Pinpoint the cell where the given text exists, returning its (X, Y) midpoint coordinate. 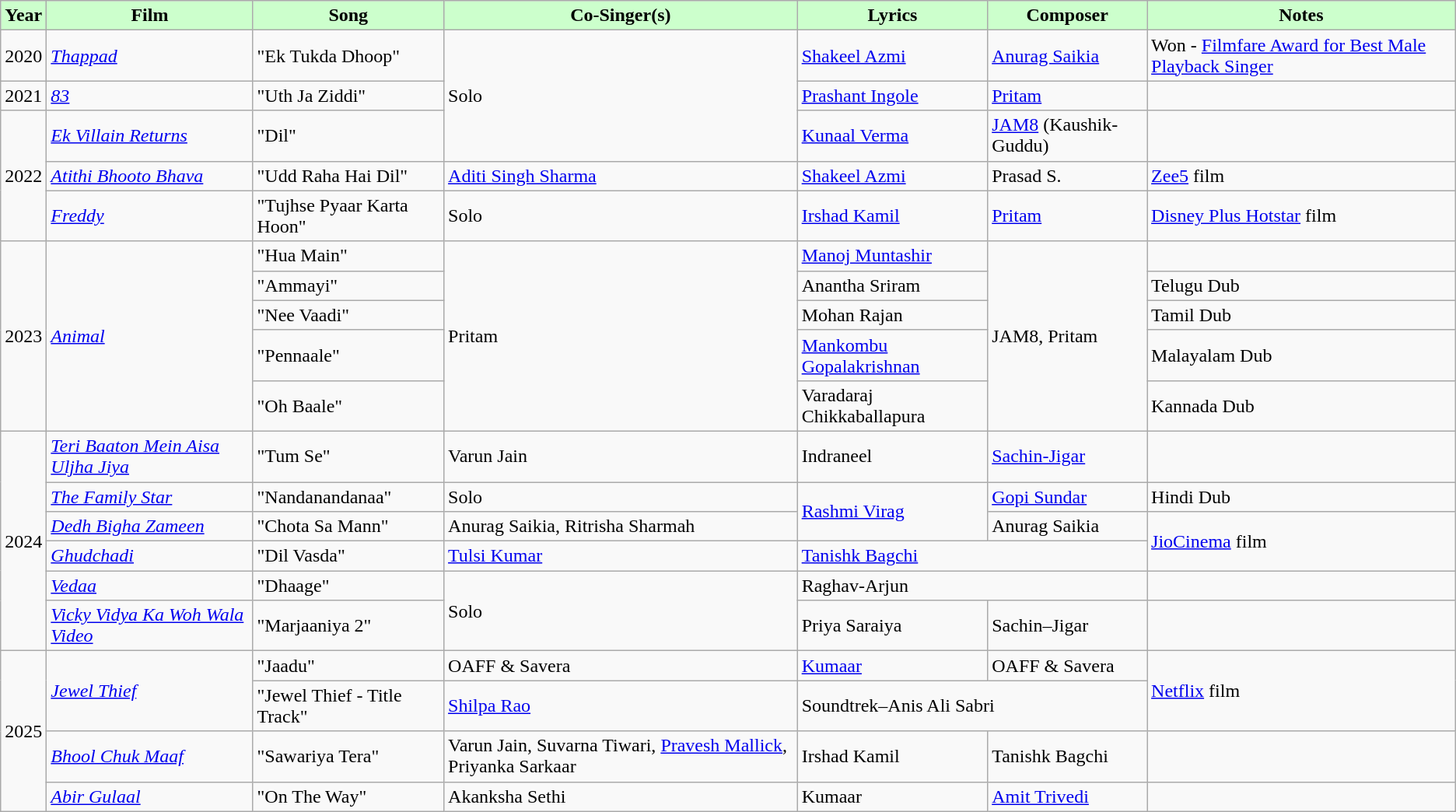
Manoj Muntashir (893, 256)
Aditi Singh Sharma (621, 176)
Kunaal Verma (893, 135)
Dedh Bigha Zameen (149, 527)
Telugu Dub (1302, 285)
Priya Saraiya (893, 625)
2022 (23, 176)
2023 (23, 336)
Varun Jain (621, 456)
"Dhaage" (348, 586)
Rashmi Virag (893, 512)
Co-Singer(s) (621, 16)
Prasad S. (1067, 176)
"Jaadu" (348, 666)
Abir Gulaal (149, 796)
"Nandanandanaa" (348, 497)
Soundtrek–Anis Ali Sabri (972, 706)
"On The Way" (348, 796)
Lyrics (893, 16)
Varadaraj Chikkaballapura (893, 406)
Vedaa (149, 586)
Hindi Dub (1302, 497)
Raghav-Arjun (972, 586)
Anantha Sriram (893, 285)
"Hua Main" (348, 256)
2020 (23, 56)
Sachin-Jigar (1067, 456)
"Chota Sa Mann" (348, 527)
2024 (23, 541)
JAM8 (Kaushik-Guddu) (1067, 135)
"Tujhse Pyaar Karta Hoon" (348, 216)
"Marjaaniya 2" (348, 625)
Amit Trivedi (1067, 796)
Jewel Thief (149, 691)
83 (149, 96)
Film (149, 16)
Anurag Saikia, Ritrisha Sharmah (621, 527)
"Dil" (348, 135)
Varun Jain, Suvarna Tiwari, Pravesh Mallick, Priyanka Sarkaar (621, 756)
Teri Baaton Mein Aisa Uljha Jiya (149, 456)
Akanksha Sethi (621, 796)
2021 (23, 96)
Shilpa Rao (621, 706)
JAM8, Pritam (1067, 336)
Freddy (149, 216)
Notes (1302, 16)
"Uth Ja Ziddi" (348, 96)
Prashant Ingole (893, 96)
"Oh Baale" (348, 406)
Vicky Vidya Ka Woh Wala Video (149, 625)
"Jewel Thief - Title Track" (348, 706)
Animal (149, 336)
"Udd Raha Hai Dil" (348, 176)
"Nee Vaadi" (348, 315)
The Family Star (149, 497)
"Ek Tukda Dhoop" (348, 56)
Ghudchadi (149, 556)
Won - Filmfare Award for Best Male Playback Singer (1302, 56)
"Pennaale" (348, 355)
Year (23, 16)
Gopi Sundar (1067, 497)
Bhool Chuk Maaf (149, 756)
Tamil Dub (1302, 315)
Zee5 film (1302, 176)
Malayalam Dub (1302, 355)
Kannada Dub (1302, 406)
"Tum Se" (348, 456)
Song (348, 16)
Tulsi Kumar (621, 556)
Atithi Bhooto Bhava (149, 176)
"Ammayi" (348, 285)
Thappad (149, 56)
Netflix film (1302, 691)
"Dil Vasda" (348, 556)
Ek Villain Returns (149, 135)
"Sawariya Tera" (348, 756)
Disney Plus Hotstar film (1302, 216)
JioCinema film (1302, 541)
2025 (23, 731)
Sachin–Jigar (1067, 625)
Mankombu Gopalakrishnan (893, 355)
Indraneel (893, 456)
Mohan Rajan (893, 315)
Composer (1067, 16)
